Provide the [x, y] coordinate of the cell's center where the given text is located.  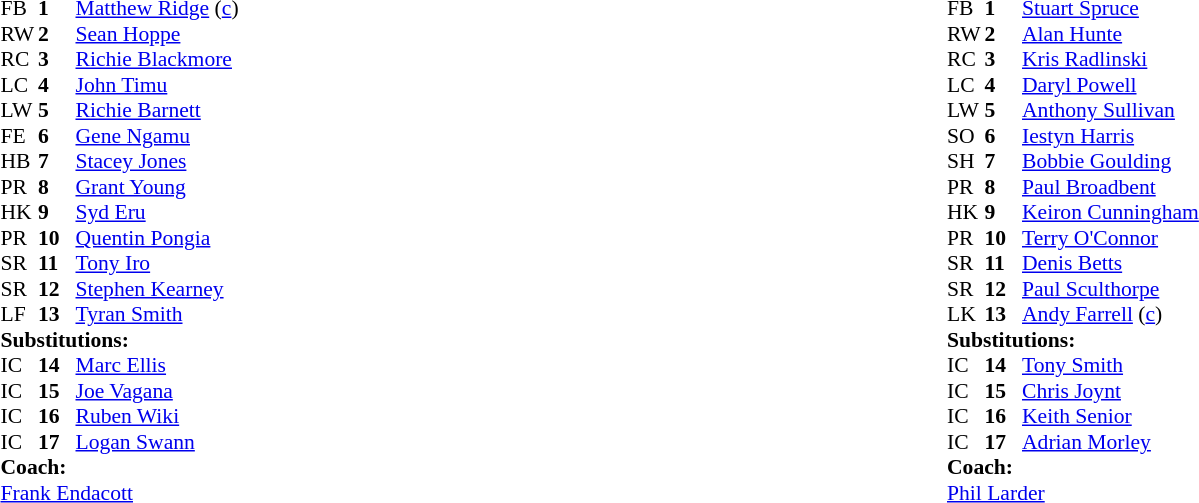
LK [966, 315]
Paul Broadbent [1110, 187]
Richie Blackmore [158, 59]
Paul Sculthorpe [1110, 289]
SO [966, 136]
Terry O'Connor [1110, 238]
HB [19, 161]
Grant Young [158, 187]
Marc Ellis [158, 365]
Quentin Pongia [158, 238]
Chris Joynt [1110, 391]
Bobbie Goulding [1110, 161]
Tony Smith [1110, 365]
Andy Farrell (c) [1110, 315]
Iestyn Harris [1110, 136]
FE [19, 136]
Ruben Wiki [158, 417]
Sean Hoppe [158, 34]
Daryl Powell [1110, 85]
LF [19, 315]
SH [966, 161]
Richie Barnett [158, 111]
Stephen Kearney [158, 289]
Joe Vagana [158, 391]
Keiron Cunningham [1110, 213]
John Timu [158, 85]
Gene Ngamu [158, 136]
Kris Radlinski [1110, 59]
Tyran Smith [158, 315]
Alan Hunte [1110, 34]
Keith Senior [1110, 417]
Stacey Jones [158, 161]
Logan Swann [158, 442]
Tony Iro [158, 263]
Syd Eru [158, 213]
Adrian Morley [1110, 442]
Denis Betts [1110, 263]
Anthony Sullivan [1110, 111]
